Return (X, Y) of the center of cell containing provided text 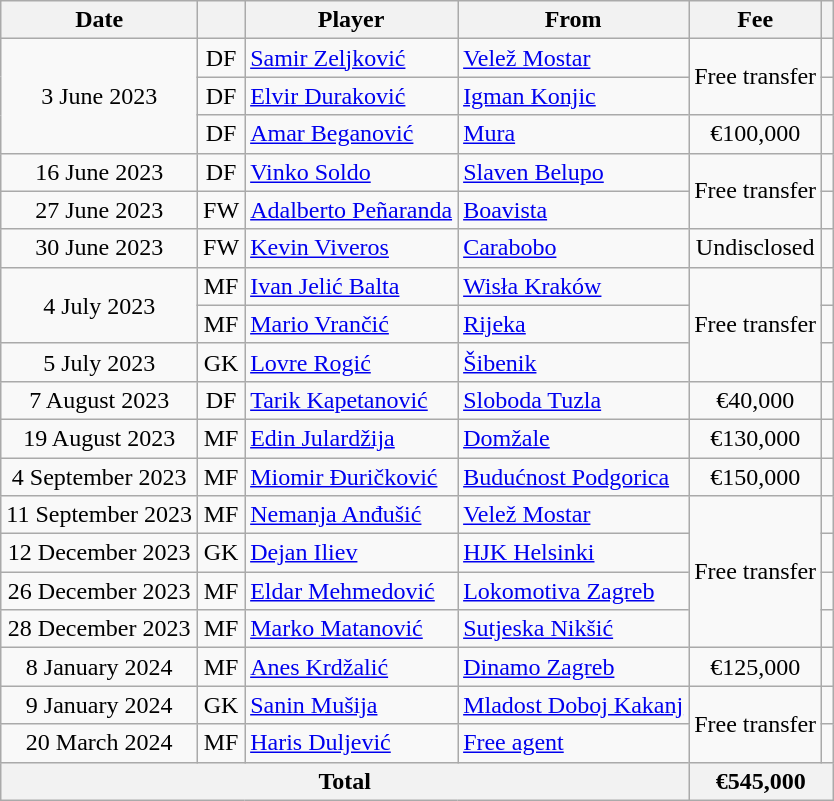
Igman Konjic (574, 96)
Rijeka (574, 324)
16 June 2023 (100, 172)
Boavista (574, 210)
20 March 2024 (100, 743)
Mario Vrančić (352, 324)
Šibenik (574, 362)
Tarik Kapetanović (352, 400)
Sutjeska Nikšić (574, 629)
4 July 2023 (100, 305)
From (574, 20)
€100,000 (756, 134)
8 January 2024 (100, 667)
Slaven Belupo (574, 172)
Wisła Kraków (574, 286)
11 September 2023 (100, 515)
Fee (756, 20)
Samir Zeljković (352, 58)
Mura (574, 134)
Domžale (574, 438)
Sloboda Tuzla (574, 400)
Total (345, 781)
Sanin Mušija (352, 705)
Elvir Duraković (352, 96)
Anes Krdžalić (352, 667)
€40,000 (756, 400)
Kevin Viveros (352, 248)
Marko Matanović (352, 629)
Free agent (574, 743)
Amar Beganović (352, 134)
Dinamo Zagreb (574, 667)
€150,000 (756, 477)
27 June 2023 (100, 210)
3 June 2023 (100, 96)
Player (352, 20)
Haris Duljević (352, 743)
Adalberto Peñaranda (352, 210)
Nemanja Anđušić (352, 515)
12 December 2023 (100, 553)
19 August 2023 (100, 438)
HJK Helsinki (574, 553)
€130,000 (756, 438)
28 December 2023 (100, 629)
Vinko Soldo (352, 172)
Miomir Đuričković (352, 477)
30 June 2023 (100, 248)
Carabobo (574, 248)
Lokomotiva Zagreb (574, 591)
Budućnost Podgorica (574, 477)
Eldar Mehmedović (352, 591)
5 July 2023 (100, 362)
Date (100, 20)
Dejan Iliev (352, 553)
7 August 2023 (100, 400)
Ivan Jelić Balta (352, 286)
9 January 2024 (100, 705)
€545,000 (761, 781)
Undisclosed (756, 248)
Edin Julardžija (352, 438)
€125,000 (756, 667)
Lovre Rogić (352, 362)
26 December 2023 (100, 591)
Mladost Doboj Kakanj (574, 705)
4 September 2023 (100, 477)
